Output the [X, Y] coordinate of the center of the cell containing the given text.  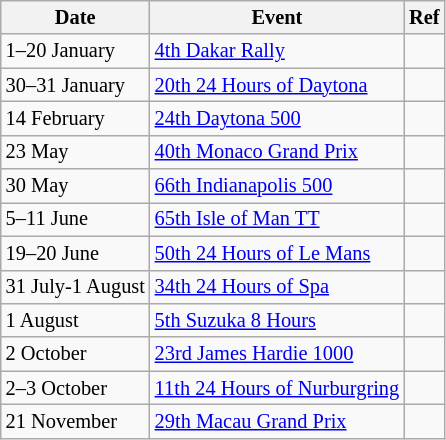
1 August [76, 320]
29th Macau Grand Prix [277, 421]
Ref [424, 17]
Event [277, 17]
4th Dakar Rally [277, 51]
2–3 October [76, 388]
65th Isle of Man TT [277, 219]
23 May [76, 152]
23rd James Hardie 1000 [277, 354]
11th 24 Hours of Nurburgring [277, 388]
1–20 January [76, 51]
34th 24 Hours of Spa [277, 287]
14 February [76, 118]
5th Suzuka 8 Hours [277, 320]
Date [76, 17]
40th Monaco Grand Prix [277, 152]
20th 24 Hours of Daytona [277, 85]
24th Daytona 500 [277, 118]
30 May [76, 186]
5–11 June [76, 219]
31 July-1 August [76, 287]
66th Indianapolis 500 [277, 186]
19–20 June [76, 253]
30–31 January [76, 85]
21 November [76, 421]
50th 24 Hours of Le Mans [277, 253]
2 October [76, 354]
